Determine the [x, y] coordinate at the center of the cell enclosing the given text.  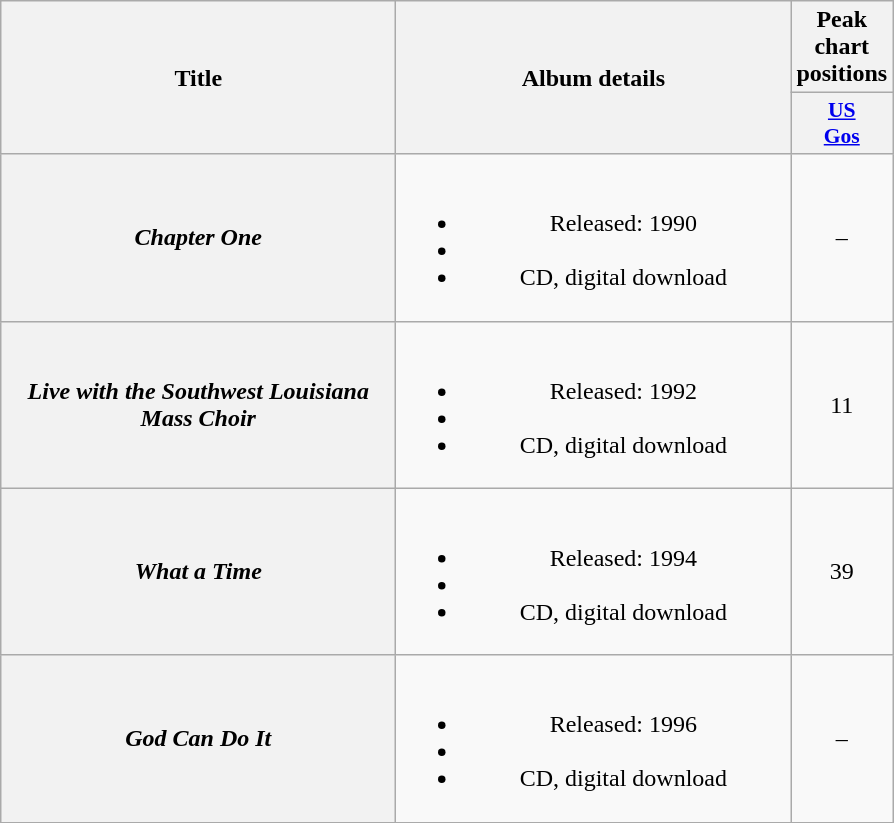
Released: 1994CD, digital download [594, 572]
Released: 1992CD, digital download [594, 404]
Chapter One [198, 238]
Live with the Southwest Louisiana Mass Choir [198, 404]
Album details [594, 78]
Released: 1996CD, digital download [594, 738]
What a Time [198, 572]
Released: 1990CD, digital download [594, 238]
Peak chart positions [842, 47]
11 [842, 404]
God Can Do It [198, 738]
USGos [842, 124]
39 [842, 572]
Title [198, 78]
